Pinpoint the cell where the given text exists, returning its (X, Y) midpoint coordinate. 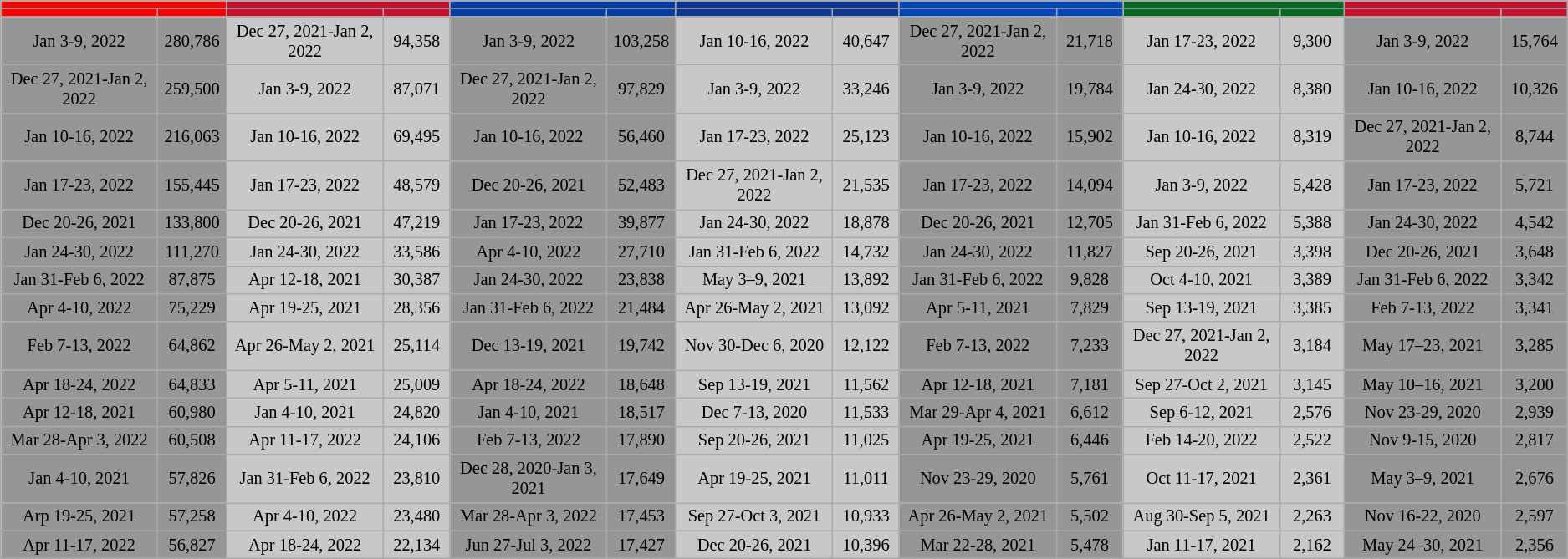
Dec 13-19, 2021 (529, 346)
47,219 (416, 223)
Aug 30-Sep 5, 2021 (1202, 516)
60,508 (192, 440)
Mar 22-28, 2021 (978, 545)
11,533 (866, 412)
7,829 (1090, 307)
10,326 (1535, 89)
28,356 (416, 307)
3,145 (1311, 384)
10,396 (866, 545)
2,939 (1535, 412)
18,878 (866, 223)
Sep 27-Oct 2, 2021 (1202, 384)
22,134 (416, 545)
87,875 (192, 280)
2,576 (1311, 412)
25,114 (416, 346)
23,838 (641, 280)
8,380 (1311, 89)
6,446 (1090, 440)
75,229 (192, 307)
8,744 (1535, 137)
3,398 (1311, 252)
3,342 (1535, 280)
27,710 (641, 252)
2,597 (1535, 516)
33,586 (416, 252)
May 17–23, 2021 (1422, 346)
21,535 (866, 185)
17,890 (641, 440)
Oct 11-17, 2021 (1202, 479)
7,233 (1090, 346)
21,484 (641, 307)
111,270 (192, 252)
87,071 (416, 89)
19,784 (1090, 89)
Jan 11-17, 2021 (1202, 545)
97,829 (641, 89)
5,761 (1090, 479)
Nov 9-15, 2020 (1422, 440)
May 24–30, 2021 (1422, 545)
15,764 (1535, 41)
3,341 (1535, 307)
5,721 (1535, 185)
13,892 (866, 280)
3,389 (1311, 280)
103,258 (641, 41)
33,246 (866, 89)
Sep 27-Oct 3, 2021 (754, 516)
7,181 (1090, 384)
18,648 (641, 384)
30,387 (416, 280)
57,258 (192, 516)
280,786 (192, 41)
2,817 (1535, 440)
25,009 (416, 384)
Nov 16-22, 2020 (1422, 516)
21,718 (1090, 41)
11,025 (866, 440)
56,460 (641, 137)
94,358 (416, 41)
6,612 (1090, 412)
4,542 (1535, 223)
56,827 (192, 545)
Jun 27-Jul 3, 2022 (529, 545)
2,263 (1311, 516)
9,300 (1311, 41)
9,828 (1090, 280)
19,742 (641, 346)
23,810 (416, 479)
64,833 (192, 384)
2,522 (1311, 440)
52,483 (641, 185)
216,063 (192, 137)
60,980 (192, 412)
39,877 (641, 223)
64,862 (192, 346)
17,453 (641, 516)
3,184 (1311, 346)
11,562 (866, 384)
3,385 (1311, 307)
Dec 7-13, 2020 (754, 412)
Arp 19-25, 2021 (79, 516)
5,388 (1311, 223)
57,826 (192, 479)
5,428 (1311, 185)
133,800 (192, 223)
11,827 (1090, 252)
Mar 29-Apr 4, 2021 (978, 412)
5,478 (1090, 545)
Oct 4-10, 2021 (1202, 280)
2,361 (1311, 479)
259,500 (192, 89)
11,011 (866, 479)
5,502 (1090, 516)
3,285 (1535, 346)
15,902 (1090, 137)
Dec 28, 2020-Jan 3, 2021 (529, 479)
69,495 (416, 137)
2,676 (1535, 479)
14,094 (1090, 185)
2,162 (1311, 545)
May 10–16, 2021 (1422, 384)
14,732 (866, 252)
17,427 (641, 545)
12,705 (1090, 223)
23,480 (416, 516)
2,356 (1535, 545)
8,319 (1311, 137)
17,649 (641, 479)
24,106 (416, 440)
3,200 (1535, 384)
25,123 (866, 137)
155,445 (192, 185)
Sep 6-12, 2021 (1202, 412)
10,933 (866, 516)
24,820 (416, 412)
Nov 30-Dec 6, 2020 (754, 346)
13,092 (866, 307)
40,647 (866, 41)
12,122 (866, 346)
3,648 (1535, 252)
18,517 (641, 412)
Feb 14-20, 2022 (1202, 440)
48,579 (416, 185)
